From the cell containing the given text, extract its center point as (X, Y) coordinate. 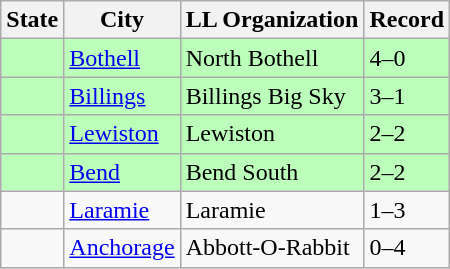
3–1 (407, 96)
Record (407, 20)
Bend (122, 172)
0–4 (407, 248)
Abbott-O-Rabbit (272, 248)
Billings Big Sky (272, 96)
City (122, 20)
Anchorage (122, 248)
1–3 (407, 210)
Bend South (272, 172)
4–0 (407, 58)
Bothell (122, 58)
Billings (122, 96)
LL Organization (272, 20)
North Bothell (272, 58)
State (32, 20)
